Capture the cell that displays the provided text and extract its (x, y) central coordinate. 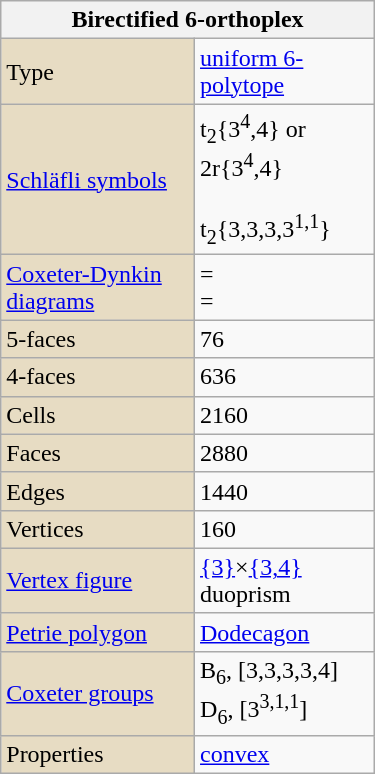
Vertices (98, 529)
636 (285, 377)
2880 (285, 453)
5-faces (98, 339)
Coxeter groups (98, 694)
uniform 6-polytope (285, 72)
Cells (98, 415)
Dodecagon (285, 632)
76 (285, 339)
t2{34,4} or 2r{34,4}t2{3,3,3,31,1} (285, 180)
Faces (98, 453)
2160 (285, 415)
Edges (98, 491)
Properties (98, 755)
{3}×{3,4} duoprism (285, 580)
Coxeter-Dynkin diagrams (98, 288)
Schläfli symbols (98, 180)
B6, [3,3,3,3,4]D6, [33,1,1] (285, 694)
4-faces (98, 377)
Petrie polygon (98, 632)
convex (285, 755)
160 (285, 529)
Type (98, 72)
1440 (285, 491)
= = (285, 288)
Vertex figure (98, 580)
Birectified 6-orthoplex (188, 20)
